Pinpoint the cell where the given text exists, returning its (x, y) midpoint coordinate. 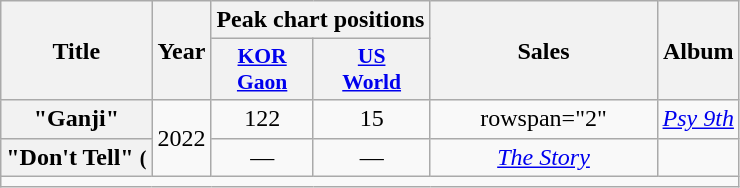
Year (182, 50)
USWorld (372, 70)
"Ganji" (76, 119)
"Don't Tell" ( (76, 157)
The Story (544, 157)
KORGaon (262, 70)
Album (698, 50)
15 (372, 119)
Peak chart positions (320, 20)
rowspan="2" (544, 119)
Sales (544, 50)
Psy 9th (698, 119)
Title (76, 50)
122 (262, 119)
2022 (182, 138)
